From the cell containing the given text, extract its center point as [X, Y] coordinate. 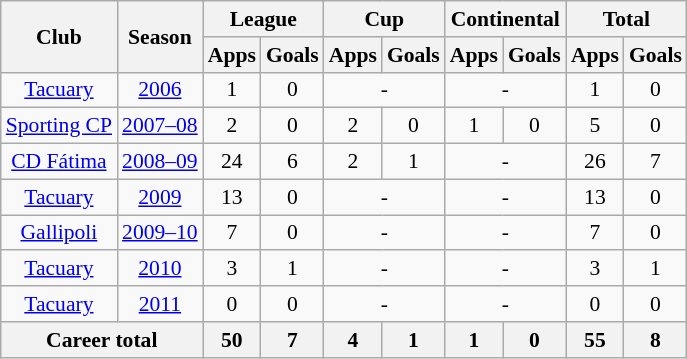
50 [232, 340]
2011 [160, 304]
4 [353, 340]
2009 [160, 197]
Gallipoli [59, 233]
Continental [506, 19]
5 [595, 126]
2006 [160, 90]
Club [59, 36]
Cup [384, 19]
Total [626, 19]
8 [656, 340]
League [264, 19]
2010 [160, 269]
24 [232, 162]
2008–09 [160, 162]
2009–10 [160, 233]
Season [160, 36]
55 [595, 340]
Sporting CP [59, 126]
6 [292, 162]
26 [595, 162]
CD Fátima [59, 162]
Career total [102, 340]
2007–08 [160, 126]
